Scan for the cell matching the given text and deliver its (x, y) coordinate at center. 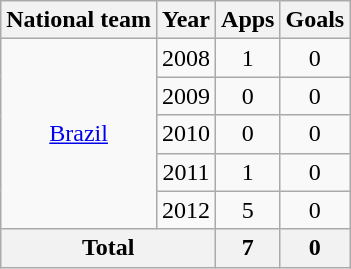
5 (248, 210)
2012 (186, 210)
2010 (186, 134)
Year (186, 20)
7 (248, 248)
Total (108, 248)
Brazil (79, 134)
2008 (186, 58)
National team (79, 20)
2011 (186, 172)
Goals (315, 20)
Apps (248, 20)
2009 (186, 96)
